Find where the given text appears and provide that cell's center as (X, Y) coordinate. 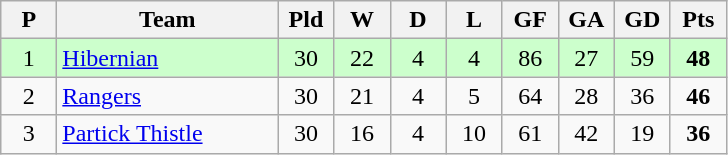
1 (29, 58)
19 (642, 134)
42 (586, 134)
21 (362, 96)
86 (530, 58)
GD (642, 20)
W (362, 20)
59 (642, 58)
Partick Thistle (168, 134)
3 (29, 134)
10 (474, 134)
27 (586, 58)
L (474, 20)
61 (530, 134)
Pts (698, 20)
Team (168, 20)
16 (362, 134)
28 (586, 96)
P (29, 20)
46 (698, 96)
2 (29, 96)
D (418, 20)
22 (362, 58)
Pld (306, 20)
GA (586, 20)
GF (530, 20)
Hibernian (168, 58)
48 (698, 58)
64 (530, 96)
Rangers (168, 96)
5 (474, 96)
